Pinpoint the cell where the given text exists, returning its (X, Y) midpoint coordinate. 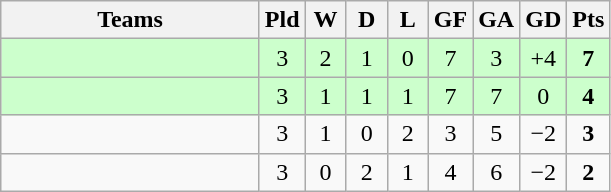
GF (450, 20)
GA (496, 20)
Pts (588, 20)
D (366, 20)
GD (544, 20)
5 (496, 134)
L (408, 20)
W (326, 20)
6 (496, 172)
Pld (282, 20)
Teams (130, 20)
+4 (544, 58)
